Pinpoint the cell where the given text exists, returning its (x, y) midpoint coordinate. 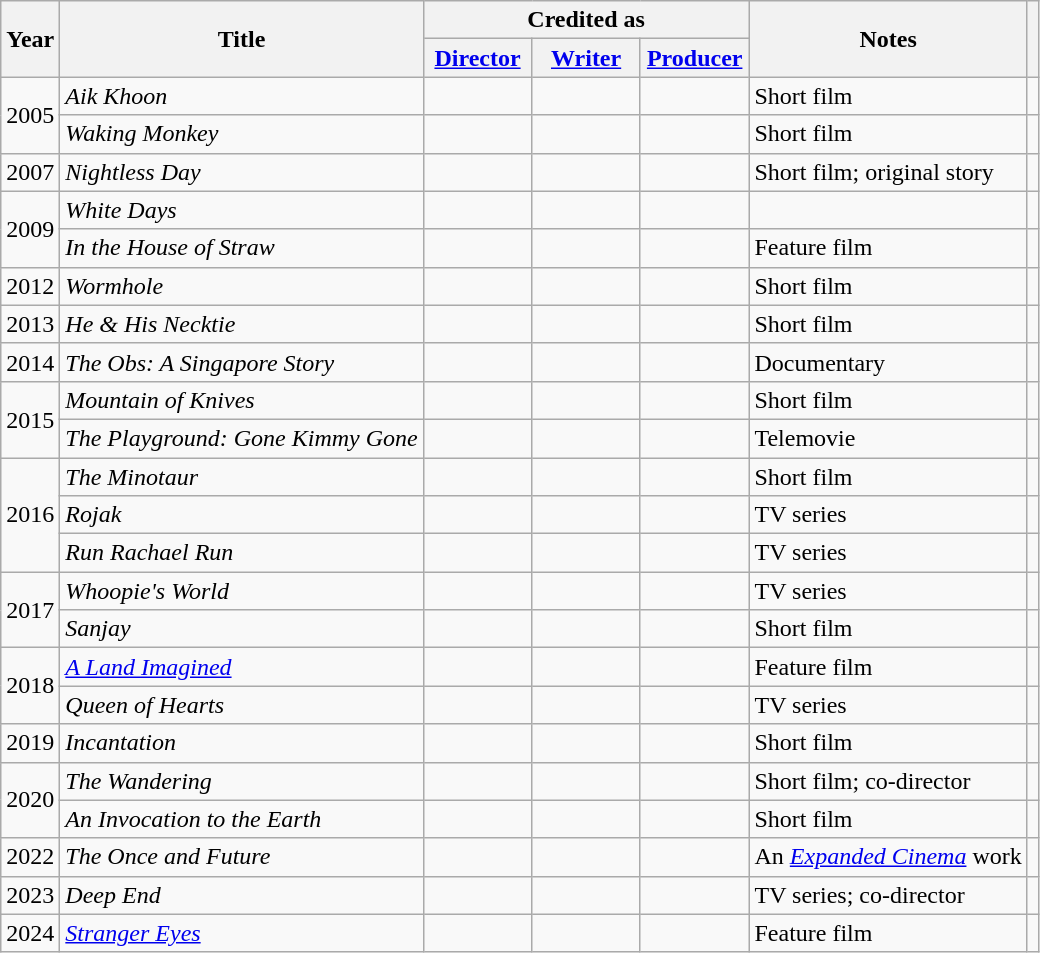
Mountain of Knives (242, 400)
TV series; co-director (888, 895)
2019 (30, 743)
The Playground: Gone Kimmy Gone (242, 438)
Sanjay (242, 629)
Notes (888, 39)
An Expanded Cinema work (888, 857)
Telemovie (888, 438)
Queen of Hearts (242, 705)
White Days (242, 210)
Writer (586, 58)
2018 (30, 686)
2020 (30, 800)
2024 (30, 933)
Credited as (586, 20)
An Invocation to the Earth (242, 819)
Title (242, 39)
Run Rachael Run (242, 553)
Wormhole (242, 286)
2015 (30, 419)
2013 (30, 324)
Documentary (888, 362)
The Once and Future (242, 857)
A Land Imagined (242, 667)
2014 (30, 362)
Director (478, 58)
Aik Khoon (242, 96)
Nightless Day (242, 172)
Short film; original story (888, 172)
2023 (30, 895)
Incantation (242, 743)
In the House of Straw (242, 248)
Waking Monkey (242, 134)
2017 (30, 610)
2009 (30, 229)
Short film; co-director (888, 781)
He & His Necktie (242, 324)
2022 (30, 857)
Stranger Eyes (242, 933)
Rojak (242, 515)
2012 (30, 286)
Year (30, 39)
The Wandering (242, 781)
The Minotaur (242, 477)
2005 (30, 115)
2016 (30, 515)
2007 (30, 172)
The Obs: A Singapore Story (242, 362)
Deep End (242, 895)
Whoopie's World (242, 591)
Producer (694, 58)
